Search for the cell housing the specified text and yield its (X, Y) center coordinate. 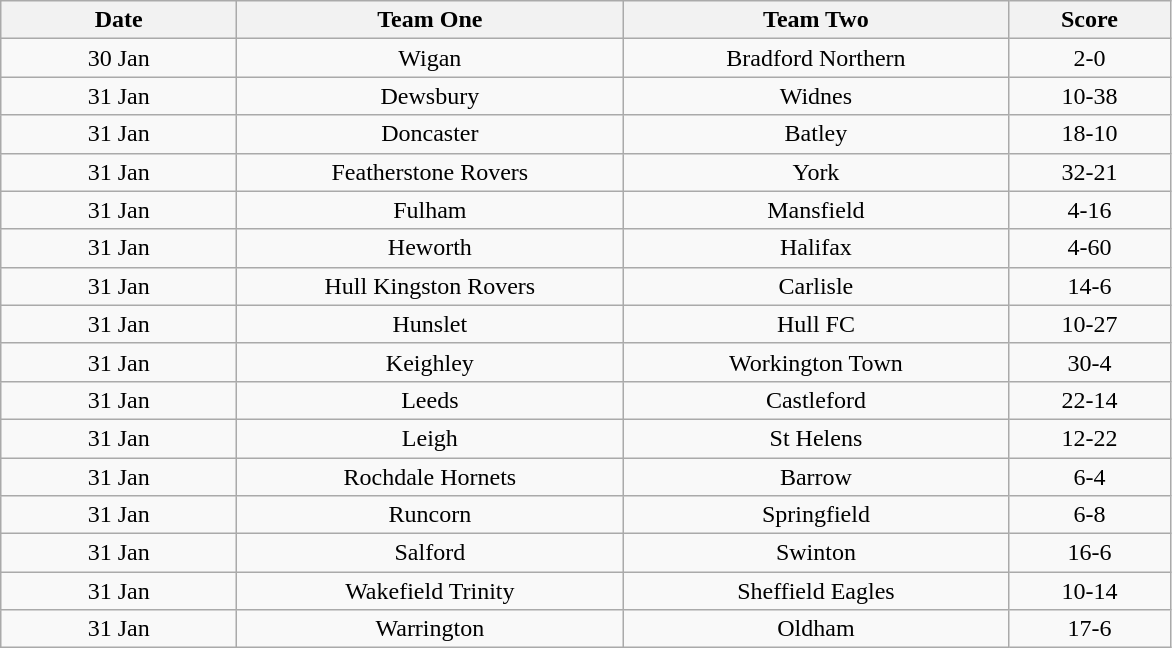
Warrington (430, 629)
22-14 (1090, 400)
6-4 (1090, 477)
Rochdale Hornets (430, 477)
Castleford (816, 400)
12-22 (1090, 438)
18-10 (1090, 134)
Bradford Northern (816, 58)
Barrow (816, 477)
14-6 (1090, 286)
Wakefield Trinity (430, 591)
6-8 (1090, 515)
10-14 (1090, 591)
4-16 (1090, 210)
Heworth (430, 248)
Keighley (430, 362)
Score (1090, 20)
Date (119, 20)
17-6 (1090, 629)
Leigh (430, 438)
Fulham (430, 210)
St Helens (816, 438)
Widnes (816, 96)
Salford (430, 553)
Hunslet (430, 324)
Featherstone Rovers (430, 172)
Wigan (430, 58)
30 Jan (119, 58)
Doncaster (430, 134)
Carlisle (816, 286)
Oldham (816, 629)
Hull FC (816, 324)
10-38 (1090, 96)
York (816, 172)
Sheffield Eagles (816, 591)
Springfield (816, 515)
Hull Kingston Rovers (430, 286)
Team Two (816, 20)
10-27 (1090, 324)
4-60 (1090, 248)
32-21 (1090, 172)
Swinton (816, 553)
Dewsbury (430, 96)
16-6 (1090, 553)
Mansfield (816, 210)
Workington Town (816, 362)
Halifax (816, 248)
Leeds (430, 400)
Batley (816, 134)
2-0 (1090, 58)
Team One (430, 20)
30-4 (1090, 362)
Runcorn (430, 515)
